Find where the given text appears and provide that cell's center as [x, y] coordinate. 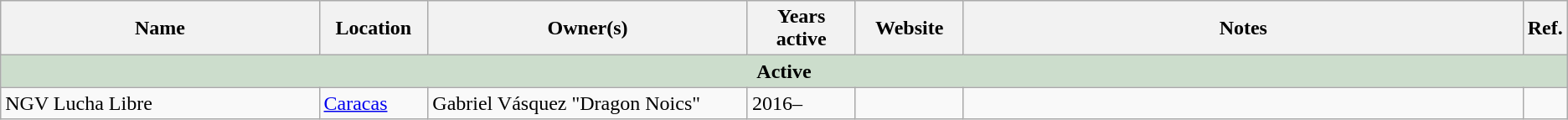
Active [784, 71]
Location [374, 29]
Owner(s) [588, 29]
Name [160, 29]
Ref. [1545, 29]
Notes [1243, 29]
Website [910, 29]
2016– [801, 103]
NGV Lucha Libre [160, 103]
Years active [801, 29]
Gabriel Vásquez "Dragon Noics" [588, 103]
Caracas [374, 103]
